Return the [x, y] coordinate for the center point of the cell that contains the specified text.  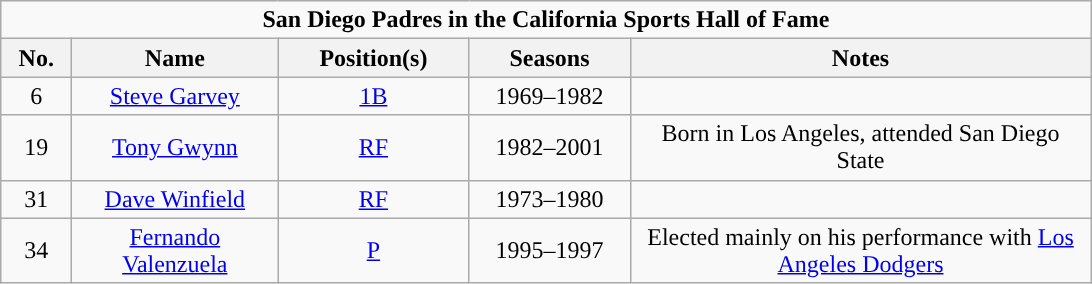
Fernando Valenzuela [175, 250]
34 [36, 250]
No. [36, 58]
San Diego Padres in the California Sports Hall of Fame [546, 20]
1969–1982 [550, 96]
Tony Gwynn [175, 148]
Born in Los Angeles, attended San Diego State [860, 148]
Elected mainly on his performance with Los Angeles Dodgers [860, 250]
1B [374, 96]
Notes [860, 58]
Steve Garvey [175, 96]
1973–1980 [550, 199]
Seasons [550, 58]
6 [36, 96]
1995–1997 [550, 250]
1982–2001 [550, 148]
Position(s) [374, 58]
Dave Winfield [175, 199]
P [374, 250]
31 [36, 199]
19 [36, 148]
Name [175, 58]
